Capture the cell that displays the provided text and extract its [x, y] central coordinate. 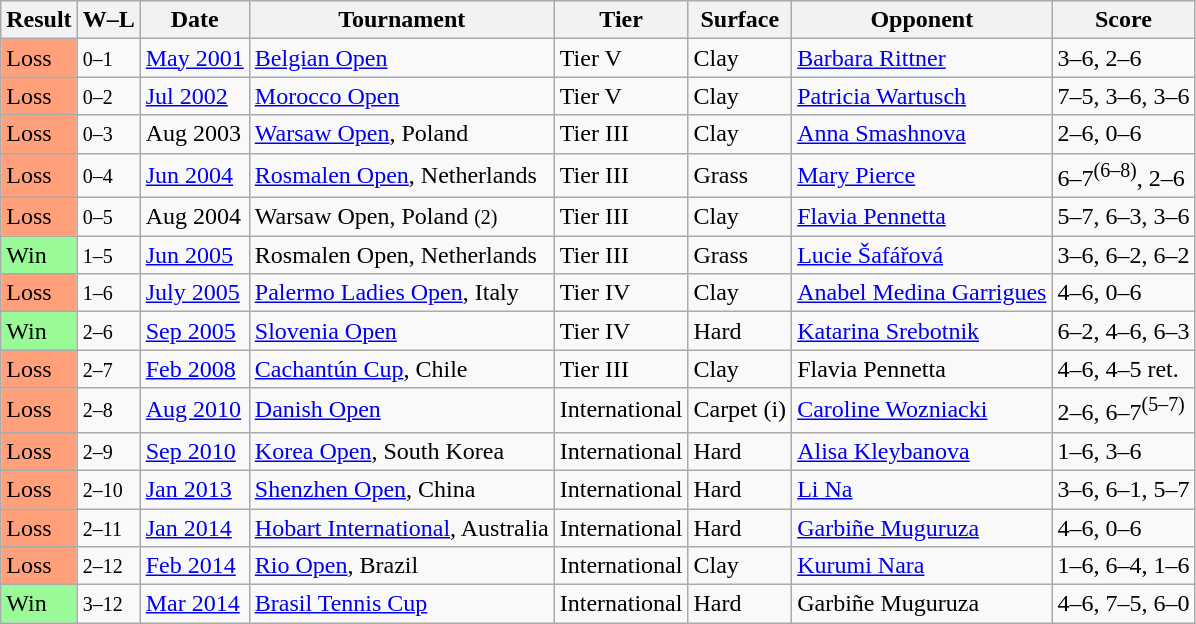
Score [1124, 20]
Belgian Open [402, 58]
Aug 2010 [194, 410]
7–5, 3–6, 3–6 [1124, 96]
Feb 2014 [194, 566]
Feb 2008 [194, 369]
Mar 2014 [194, 604]
Lucie Šafářová [922, 255]
Morocco Open [402, 96]
2–10 [108, 489]
4–6, 7–5, 6–0 [1124, 604]
Date [194, 20]
3–6, 6–2, 6–2 [1124, 255]
Opponent [922, 20]
Jul 2002 [194, 96]
2–6, 0–6 [1124, 134]
2–12 [108, 566]
Carpet (i) [740, 410]
Slovenia Open [402, 331]
Jan 2014 [194, 528]
1–6 [108, 293]
1–5 [108, 255]
Mary Pierce [922, 176]
Alisa Kleybanova [922, 451]
Aug 2003 [194, 134]
July 2005 [194, 293]
0–5 [108, 217]
Warsaw Open, Poland [402, 134]
Sep 2010 [194, 451]
1–6, 3–6 [1124, 451]
Anna Smashnova [922, 134]
0–1 [108, 58]
Katarina Srebotnik [922, 331]
Tier [621, 20]
2–6 [108, 331]
Surface [740, 20]
Danish Open [402, 410]
5–7, 6–3, 3–6 [1124, 217]
Kurumi Nara [922, 566]
Li Na [922, 489]
Jan 2013 [194, 489]
Jun 2005 [194, 255]
Tournament [402, 20]
Palermo Ladies Open, Italy [402, 293]
Barbara Rittner [922, 58]
4–6, 4–5 ret. [1124, 369]
Hobart International, Australia [402, 528]
Sep 2005 [194, 331]
1–6, 6–4, 1–6 [1124, 566]
Rio Open, Brazil [402, 566]
3–6, 2–6 [1124, 58]
Warsaw Open, Poland (2) [402, 217]
6–7(6–8), 2–6 [1124, 176]
Shenzhen Open, China [402, 489]
Result [39, 20]
Patricia Wartusch [922, 96]
6–2, 4–6, 6–3 [1124, 331]
Cachantún Cup, Chile [402, 369]
W–L [108, 20]
Aug 2004 [194, 217]
0–2 [108, 96]
0–4 [108, 176]
2–9 [108, 451]
Caroline Wozniacki [922, 410]
Jun 2004 [194, 176]
May 2001 [194, 58]
2–7 [108, 369]
3–12 [108, 604]
2–11 [108, 528]
Korea Open, South Korea [402, 451]
Brasil Tennis Cup [402, 604]
2–6, 6–7(5–7) [1124, 410]
Anabel Medina Garrigues [922, 293]
3–6, 6–1, 5–7 [1124, 489]
2–8 [108, 410]
0–3 [108, 134]
